Identify which cell holds the provided text, then report its (x, y) central coordinate. 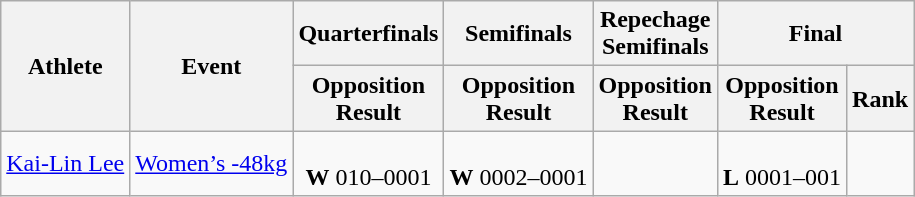
Rank (880, 98)
W 0002–0001 (518, 164)
Women’s -48kg (212, 164)
Final (815, 34)
Semifinals (518, 34)
W 010–0001 (368, 164)
Quarterfinals (368, 34)
Kai-Lin Lee (66, 164)
Repechage Semifinals (655, 34)
L 0001–001 (782, 164)
Event (212, 66)
Athlete (66, 66)
